Detect which cell encompasses the target text, then output its [x, y] center coordinate. 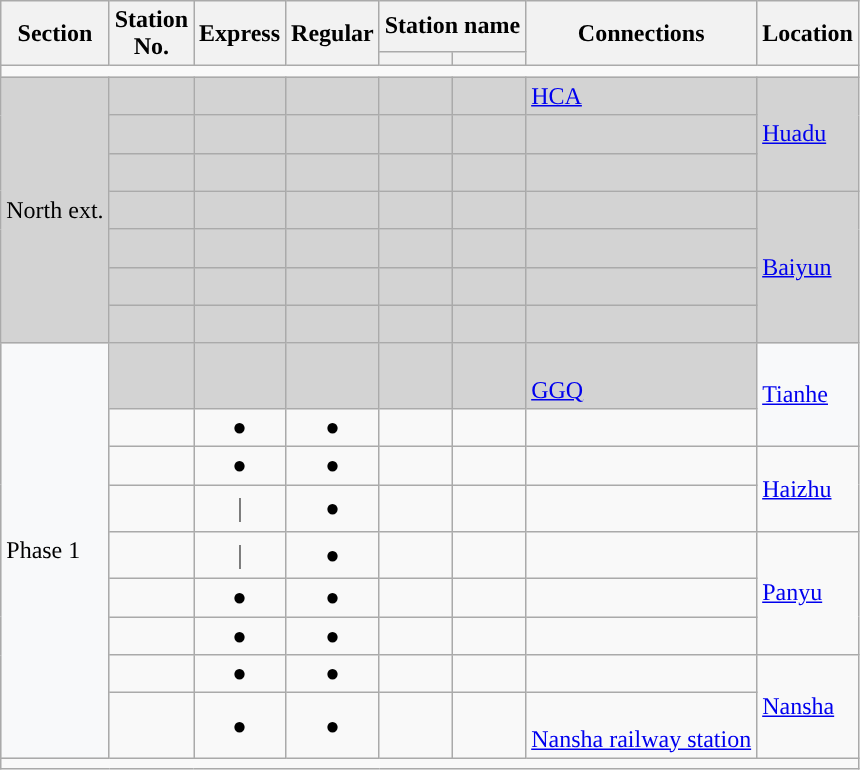
Station name [452, 26]
Connections [642, 34]
Baiyun [808, 267]
Nansha railway station [642, 726]
North ext. [55, 210]
Nansha [808, 706]
Haizhu [808, 488]
Regular [333, 34]
Tianhe [808, 394]
Express [240, 34]
Location [808, 34]
Phase 1 [55, 550]
Huadu [808, 134]
StationNo. [151, 34]
Section [55, 34]
GGQ [642, 376]
HCA [642, 96]
Panyu [808, 594]
